Scan for the cell matching the given text and deliver its [X, Y] coordinate at center. 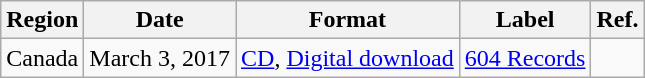
Canada [42, 58]
CD, Digital download [348, 58]
Label [525, 20]
March 3, 2017 [160, 58]
Format [348, 20]
Region [42, 20]
Date [160, 20]
604 Records [525, 58]
Ref. [618, 20]
